Locate the cell with the specified text and output its (x, y) center coordinate. 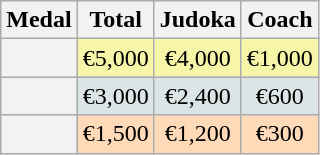
Medal (39, 20)
€1,500 (116, 134)
Coach (280, 20)
€3,000 (116, 96)
€5,000 (116, 58)
€1,000 (280, 58)
Judoka (198, 20)
€300 (280, 134)
€1,200 (198, 134)
Total (116, 20)
€600 (280, 96)
€4,000 (198, 58)
€2,400 (198, 96)
